Locate the cell with the specified text and output its [x, y] center coordinate. 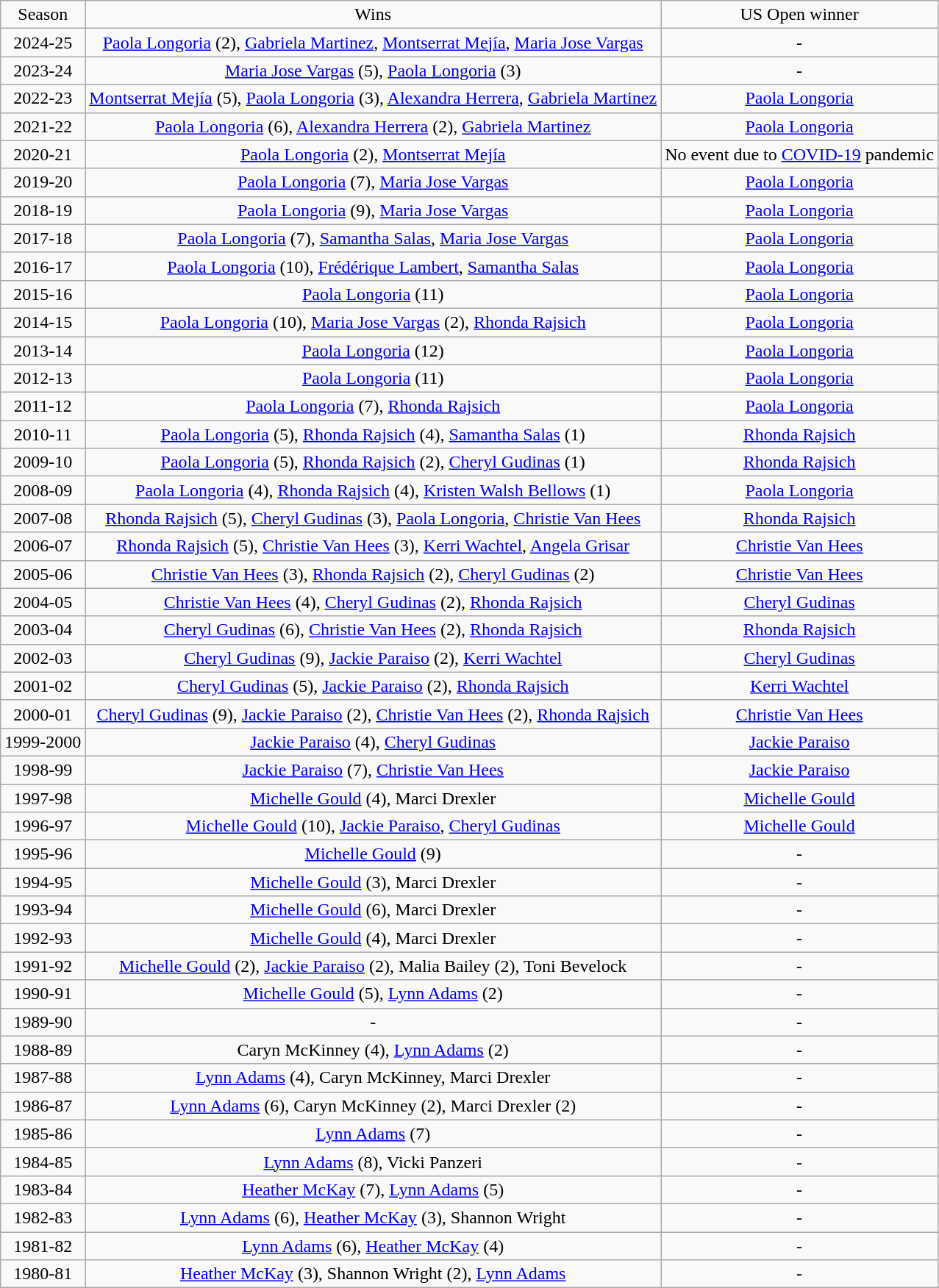
Jackie Paraiso (4), Cheryl Gudinas [374, 742]
Paola Longoria (5), Rhonda Rajsich (4), Samantha Salas (1) [374, 434]
2018-19 [43, 210]
1996-97 [43, 826]
Paola Longoria (2), Gabriela Martinez, Montserrat Mejía, Maria Jose Vargas [374, 43]
Heather McKay (7), Lynn Adams (5) [374, 1189]
Michelle Gould (10), Jackie Paraiso, Cheryl Gudinas [374, 826]
1999-2000 [43, 742]
Lynn Adams (8), Vicki Panzeri [374, 1162]
Christie Van Hees (3), Rhonda Rajsich (2), Cheryl Gudinas (2) [374, 574]
1989-90 [43, 1022]
1981-82 [43, 1246]
2001-02 [43, 686]
1993-94 [43, 910]
Lynn Adams (6), Caryn McKinney (2), Marci Drexler (2) [374, 1106]
Cheryl Gudinas (9), Jackie Paraiso (2), Christie Van Hees (2), Rhonda Rajsich [374, 714]
1990-91 [43, 994]
2022-23 [43, 99]
Paola Longoria (5), Rhonda Rajsich (2), Cheryl Gudinas (1) [374, 462]
Paola Longoria (6), Alexandra Herrera (2), Gabriela Martinez [374, 126]
1995-96 [43, 854]
Rhonda Rajsich (5), Christie Van Hees (3), Kerri Wachtel, Angela Grisar [374, 546]
Lynn Adams (4), Caryn McKinney, Marci Drexler [374, 1078]
Kerri Wachtel [800, 686]
2017-18 [43, 238]
2010-11 [43, 434]
1984-85 [43, 1162]
Paola Longoria (10), Frédérique Lambert, Samantha Salas [374, 266]
1986-87 [43, 1106]
Heather McKay (3), Shannon Wright (2), Lynn Adams [374, 1274]
1983-84 [43, 1189]
2019-20 [43, 182]
2008-09 [43, 490]
Michelle Gould (2), Jackie Paraiso (2), Malia Bailey (2), Toni Bevelock [374, 966]
Lynn Adams (6), Heather McKay (4) [374, 1246]
2023-24 [43, 71]
Cheryl Gudinas (5), Jackie Paraiso (2), Rhonda Rajsich [374, 686]
1994-95 [43, 882]
No event due to COVID-19 pandemic [800, 154]
Montserrat Mejía (5), Paola Longoria (3), Alexandra Herrera, Gabriela Martinez [374, 99]
1988-89 [43, 1050]
2003-04 [43, 630]
1980-81 [43, 1274]
2021-22 [43, 126]
Maria Jose Vargas (5), Paola Longoria (3) [374, 71]
Michelle Gould (6), Marci Drexler [374, 910]
2000-01 [43, 714]
2012-13 [43, 379]
2011-12 [43, 407]
Lynn Adams (7) [374, 1134]
Paola Longoria (10), Maria Jose Vargas (2), Rhonda Rajsich [374, 322]
Paola Longoria (2), Montserrat Mejía [374, 154]
Michelle Gould (5), Lynn Adams (2) [374, 994]
2024-25 [43, 43]
Jackie Paraiso (7), Christie Van Hees [374, 770]
2009-10 [43, 462]
Rhonda Rajsich (5), Cheryl Gudinas (3), Paola Longoria, Christie Van Hees [374, 518]
1992-93 [43, 938]
1985-86 [43, 1134]
Paola Longoria (9), Maria Jose Vargas [374, 210]
Lynn Adams (6), Heather McKay (3), Shannon Wright [374, 1217]
US Open winner [800, 15]
Paola Longoria (4), Rhonda Rajsich (4), Kristen Walsh Bellows (1) [374, 490]
2006-07 [43, 546]
Caryn McKinney (4), Lynn Adams (2) [374, 1050]
1987-88 [43, 1078]
Paola Longoria (7), Samantha Salas, Maria Jose Vargas [374, 238]
2007-08 [43, 518]
Wins [374, 15]
2002-03 [43, 658]
Paola Longoria (7), Maria Jose Vargas [374, 182]
1998-99 [43, 770]
1997-98 [43, 798]
Paola Longoria (7), Rhonda Rajsich [374, 407]
1991-92 [43, 966]
Christie Van Hees (4), Cheryl Gudinas (2), Rhonda Rajsich [374, 602]
Cheryl Gudinas (6), Christie Van Hees (2), Rhonda Rajsich [374, 630]
2014-15 [43, 322]
2004-05 [43, 602]
Season [43, 15]
Paola Longoria (12) [374, 351]
1982-83 [43, 1217]
2005-06 [43, 574]
Michelle Gould (9) [374, 854]
2013-14 [43, 351]
2020-21 [43, 154]
2015-16 [43, 294]
Cheryl Gudinas (9), Jackie Paraiso (2), Kerri Wachtel [374, 658]
Michelle Gould (3), Marci Drexler [374, 882]
2016-17 [43, 266]
